Determine the (x, y) coordinate at the center of the cell enclosing the given text.  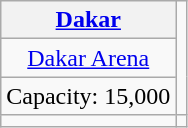
Capacity: 15,000 (88, 96)
Dakar (88, 20)
Dakar Arena (88, 58)
